Output the (x, y) coordinate of the center of the cell containing the given text.  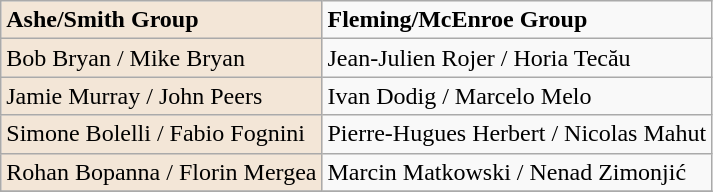
Marcin Matkowski / Nenad Zimonjić (517, 172)
Ashe/Smith Group (162, 20)
Bob Bryan / Mike Bryan (162, 58)
Jamie Murray / John Peers (162, 96)
Ivan Dodig / Marcelo Melo (517, 96)
Simone Bolelli / Fabio Fognini (162, 134)
Rohan Bopanna / Florin Mergea (162, 172)
Jean-Julien Rojer / Horia Tecău (517, 58)
Pierre-Hugues Herbert / Nicolas Mahut (517, 134)
Fleming/McEnroe Group (517, 20)
